For the text-containing cell, return its midpoint in [X, Y] coordinate format. 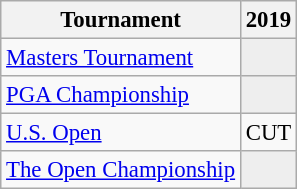
Masters Tournament [121, 58]
2019 [268, 20]
PGA Championship [121, 95]
CUT [268, 133]
The Open Championship [121, 170]
Tournament [121, 20]
U.S. Open [121, 133]
